Find where the given text appears and provide that cell's center as (x, y) coordinate. 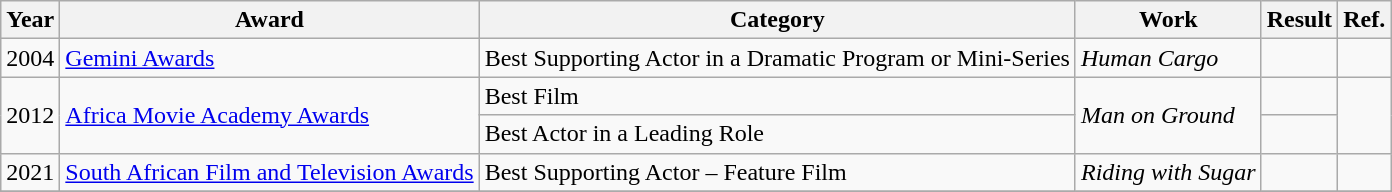
Award (270, 20)
2021 (30, 172)
Africa Movie Academy Awards (270, 115)
Man on Ground (1168, 115)
Best Film (777, 96)
Gemini Awards (270, 58)
Best Supporting Actor – Feature Film (777, 172)
Result (1299, 20)
2012 (30, 115)
Year (30, 20)
2004 (30, 58)
Human Cargo (1168, 58)
Best Actor in a Leading Role (777, 134)
Best Supporting Actor in a Dramatic Program or Mini-Series (777, 58)
Ref. (1364, 20)
Riding with Sugar (1168, 172)
South African Film and Television Awards (270, 172)
Category (777, 20)
Work (1168, 20)
